Scan for the cell matching the given text and deliver its (X, Y) coordinate at center. 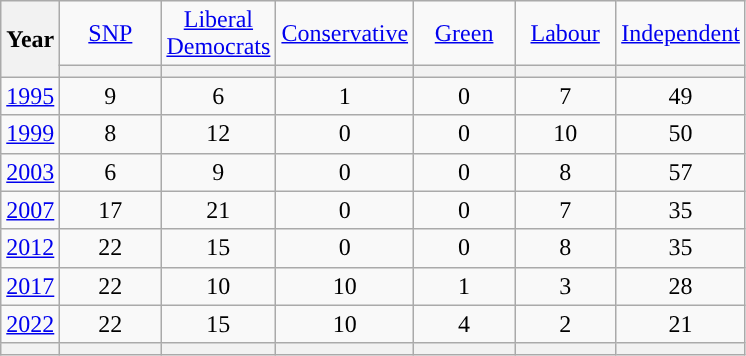
SNP (110, 34)
4 (464, 324)
2022 (30, 324)
2 (566, 324)
49 (681, 96)
Conservative (345, 34)
2003 (30, 172)
17 (110, 210)
Year (30, 39)
Liberal Democrats (218, 34)
57 (681, 172)
1995 (30, 96)
3 (566, 286)
Green (464, 34)
Labour (566, 34)
12 (218, 134)
1999 (30, 134)
50 (681, 134)
Independent (681, 34)
2017 (30, 286)
2012 (30, 248)
2007 (30, 210)
28 (681, 286)
